For the text-containing cell, return its midpoint in [x, y] coordinate format. 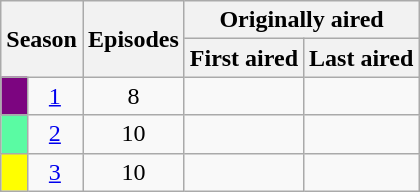
2 [54, 134]
3 [54, 172]
First aired [244, 58]
8 [133, 96]
Season [42, 39]
Last aired [362, 58]
Episodes [133, 39]
Originally aired [302, 20]
1 [54, 96]
